Identify which cell holds the provided text, then report its (x, y) central coordinate. 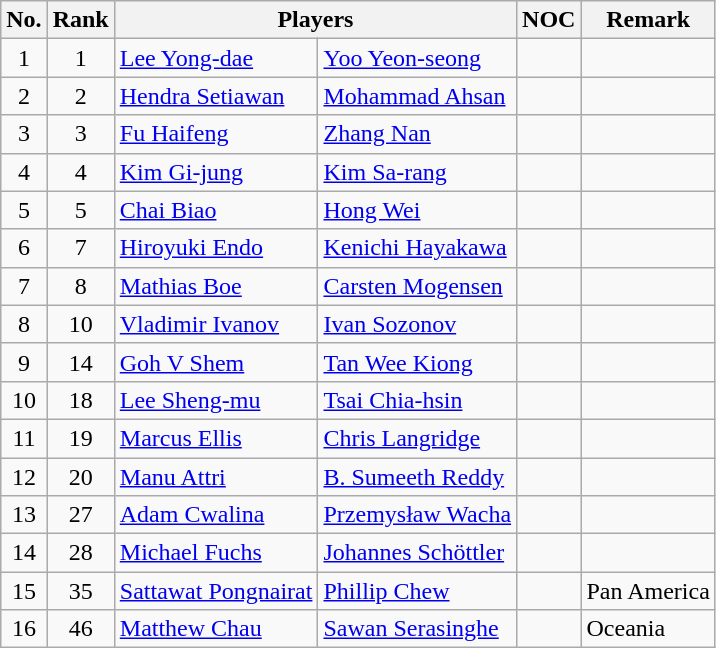
16 (24, 629)
Adam Cwalina (216, 515)
11 (24, 438)
46 (80, 629)
Sawan Serasinghe (418, 629)
Pan America (648, 591)
13 (24, 515)
Tsai Chia-hsin (418, 400)
15 (24, 591)
Hendra Setiawan (216, 96)
Marcus Ellis (216, 438)
Phillip Chew (418, 591)
9 (24, 362)
Michael Fuchs (216, 553)
B. Sumeeth Reddy (418, 477)
Ivan Sozonov (418, 324)
Chris Langridge (418, 438)
Mohammad Ahsan (418, 96)
Lee Sheng-mu (216, 400)
18 (80, 400)
Rank (80, 20)
Oceania (648, 629)
Mathias Boe (216, 286)
Zhang Nan (418, 134)
Fu Haifeng (216, 134)
Sattawat Pongnairat (216, 591)
Vladimir Ivanov (216, 324)
Remark (648, 20)
35 (80, 591)
Kim Gi-jung (216, 172)
Matthew Chau (216, 629)
Manu Attri (216, 477)
19 (80, 438)
Chai Biao (216, 210)
Lee Yong-dae (216, 58)
28 (80, 553)
Hiroyuki Endo (216, 248)
Players (315, 20)
Przemysław Wacha (418, 515)
27 (80, 515)
12 (24, 477)
Goh V Shem (216, 362)
Carsten Mogensen (418, 286)
Yoo Yeon-seong (418, 58)
Johannes Schöttler (418, 553)
No. (24, 20)
20 (80, 477)
NOC (549, 20)
6 (24, 248)
Kenichi Hayakawa (418, 248)
Hong Wei (418, 210)
Tan Wee Kiong (418, 362)
Kim Sa-rang (418, 172)
